Capture the cell that displays the provided text and extract its [X, Y] central coordinate. 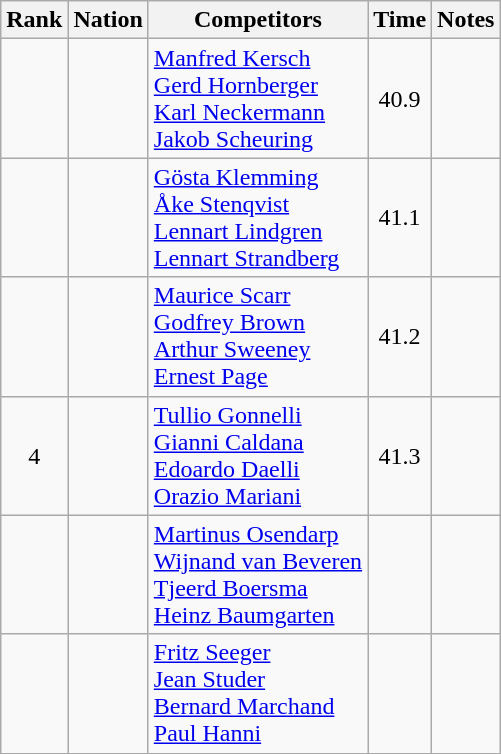
Manfred KerschGerd HornbergerKarl NeckermannJakob Scheuring [258, 98]
Gösta KlemmingÅke StenqvistLennart LindgrenLennart Strandberg [258, 218]
40.9 [400, 98]
Maurice ScarrGodfrey BrownArthur SweeneyErnest Page [258, 336]
Notes [466, 20]
Rank [34, 20]
Competitors [258, 20]
41.1 [400, 218]
Martinus OsendarpWijnand van BeverenTjeerd BoersmaHeinz Baumgarten [258, 574]
Nation [108, 20]
Tullio GonnelliGianni CaldanaEdoardo DaelliOrazio Mariani [258, 456]
41.2 [400, 336]
41.3 [400, 456]
4 [34, 456]
Fritz SeegerJean StuderBernard MarchandPaul Hanni [258, 694]
Time [400, 20]
